Provide the (x, y) coordinate of the cell's center where the given text is located.  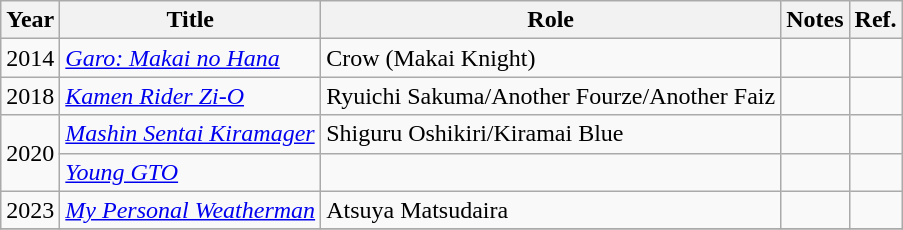
Title (190, 20)
Year (30, 20)
Crow (Makai Knight) (551, 58)
2018 (30, 96)
Ryuichi Sakuma/Another Fourze/Another Faiz (551, 96)
Garo: Makai no Hana (190, 58)
Kamen Rider Zi-O (190, 96)
Mashin Sentai Kiramager (190, 134)
My Personal Weatherman (190, 210)
Shiguru Oshikiri/Kiramai Blue (551, 134)
Role (551, 20)
2023 (30, 210)
Ref. (876, 20)
2014 (30, 58)
Atsuya Matsudaira (551, 210)
Notes (815, 20)
2020 (30, 153)
Young GTO (190, 172)
